Provide the (X, Y) coordinate of the cell's center where the given text is located.  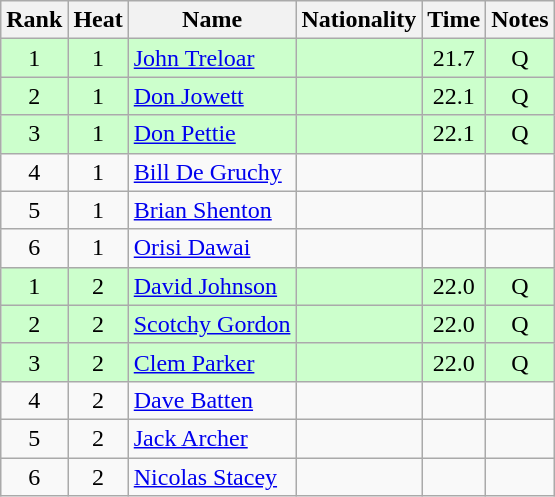
John Treloar (212, 58)
Nicolas Stacey (212, 477)
Clem Parker (212, 362)
Heat (98, 20)
Brian Shenton (212, 210)
Jack Archer (212, 438)
Dave Batten (212, 400)
Scotchy Gordon (212, 324)
Don Pettie (212, 134)
Time (454, 20)
Nationality (359, 20)
Name (212, 20)
Don Jowett (212, 96)
David Johnson (212, 286)
Rank (34, 20)
Notes (520, 20)
Orisi Dawai (212, 248)
Bill De Gruchy (212, 172)
21.7 (454, 58)
